Scan for the cell matching the given text and deliver its [x, y] coordinate at center. 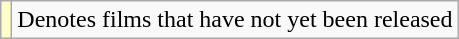
Denotes films that have not yet been released [235, 20]
